Output the [X, Y] coordinate of the center of the cell containing the given text.  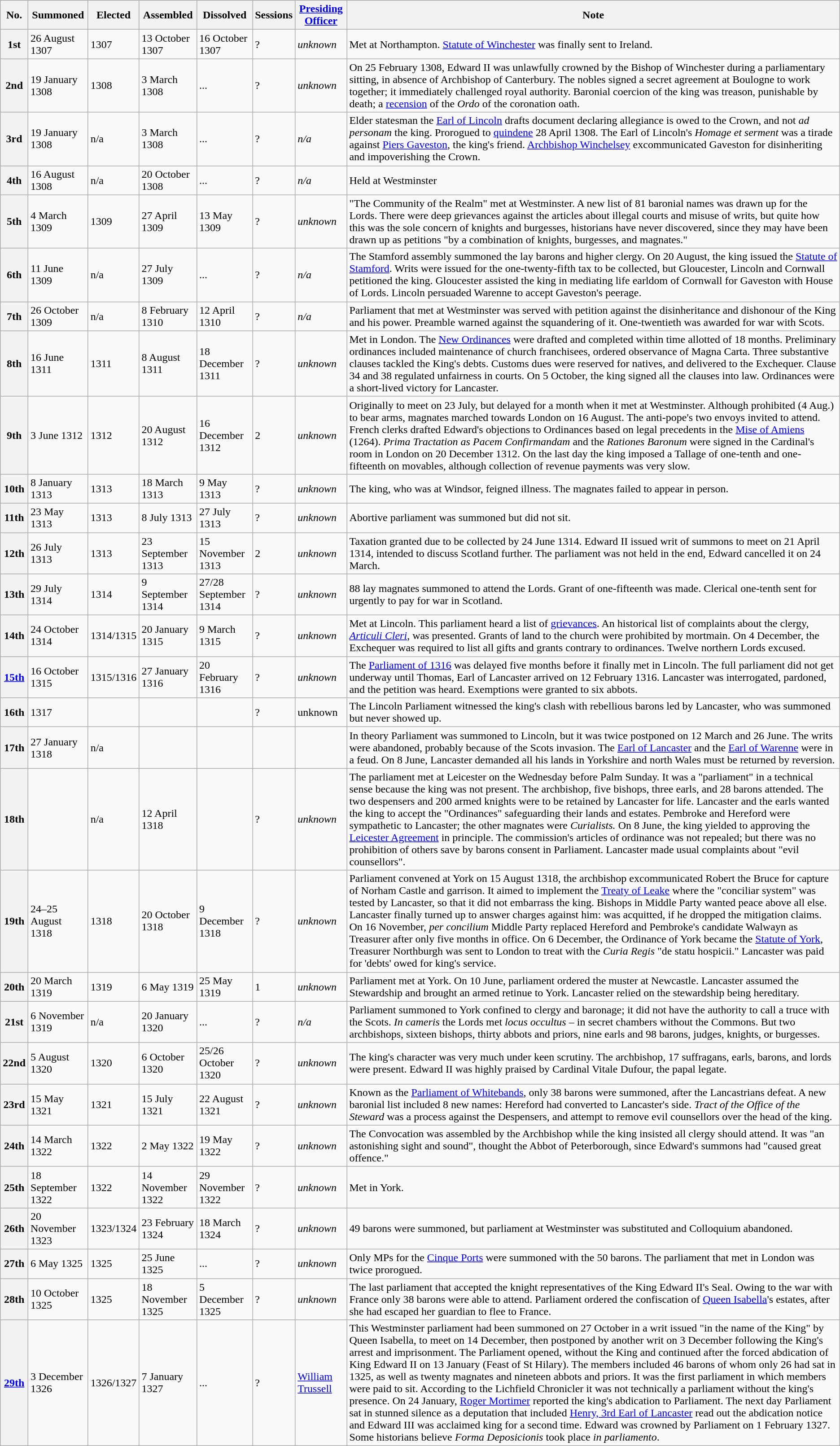
9th [14, 435]
20 March 1319 [58, 986]
The king, who was at Windsor, feigned illness. The magnates failed to appear in person. [593, 488]
9 December 1318 [225, 921]
20th [14, 986]
1320 [114, 1063]
12th [14, 553]
Abortive parliament was summoned but did not sit. [593, 518]
88 lay magnates summoned to attend the Lords. Grant of one-fifteenth was made. Clerical one-tenth sent for urgently to pay for war in Scotland. [593, 595]
27th [14, 1264]
20 October 1318 [168, 921]
22 August 1321 [225, 1104]
29 November 1322 [225, 1187]
27 July 1309 [168, 275]
12 April 1310 [225, 316]
Dissolved [225, 15]
27/28 September 1314 [225, 595]
27 January 1316 [168, 677]
Met at Northampton. Statute of Winchester was finally sent to Ireland. [593, 44]
25 June 1325 [168, 1264]
1st [14, 44]
10th [14, 488]
5 August 1320 [58, 1063]
Elected [114, 15]
20 February 1316 [225, 677]
18 November 1325 [168, 1299]
8 August 1311 [168, 364]
1307 [114, 44]
1315/1316 [114, 677]
29th [14, 1383]
14 November 1322 [168, 1187]
1308 [114, 85]
7th [14, 316]
22nd [14, 1063]
3rd [14, 139]
27 April 1309 [168, 222]
6th [14, 275]
16 December 1312 [225, 435]
17th [14, 748]
8th [14, 364]
15 May 1321 [58, 1104]
8 February 1310 [168, 316]
25th [14, 1187]
16 June 1311 [58, 364]
16 October 1307 [225, 44]
19th [14, 921]
26th [14, 1228]
Sessions [274, 15]
18 March 1324 [225, 1228]
1312 [114, 435]
24 October 1314 [58, 636]
16 October 1315 [58, 677]
15 July 1321 [168, 1104]
23 February 1324 [168, 1228]
8 July 1313 [168, 518]
27 July 1313 [225, 518]
1321 [114, 1104]
23 September 1313 [168, 553]
11 June 1309 [58, 275]
1326/1327 [114, 1383]
1317 [58, 713]
5 December 1325 [225, 1299]
6 November 1319 [58, 1022]
12 April 1318 [168, 819]
21st [14, 1022]
Only MPs for the Cinque Ports were summoned with the 50 barons. The parliament that met in London was twice prorogued. [593, 1264]
1309 [114, 222]
15 November 1313 [225, 553]
1319 [114, 986]
16 August 1308 [58, 180]
13th [14, 595]
19 May 1322 [225, 1146]
15th [14, 677]
13 October 1307 [168, 44]
1 [274, 986]
18 September 1322 [58, 1187]
27 January 1318 [58, 748]
23 May 1313 [58, 518]
6 October 1320 [168, 1063]
20 November 1323 [58, 1228]
9 March 1315 [225, 636]
4th [14, 180]
23rd [14, 1104]
18 December 1311 [225, 364]
26 July 1313 [58, 553]
18 March 1313 [168, 488]
11th [14, 518]
20 January 1320 [168, 1022]
20 October 1308 [168, 180]
29 July 1314 [58, 595]
Summoned [58, 15]
24th [14, 1146]
The Lincoln Parliament witnessed the king's clash with rebellious barons led by Lancaster, who was summoned but never showed up. [593, 713]
26 October 1309 [58, 316]
Presiding Officer [321, 15]
Held at Westminster [593, 180]
26 August 1307 [58, 44]
1311 [114, 364]
7 January 1327 [168, 1383]
1314/1315 [114, 636]
No. [14, 15]
14 March 1322 [58, 1146]
49 barons were summoned, but parliament at Westminster was substituted and Colloquium abandoned. [593, 1228]
1323/1324 [114, 1228]
2 May 1322 [168, 1146]
25 May 1319 [225, 986]
16th [14, 713]
Met in York. [593, 1187]
10 October 1325 [58, 1299]
13 May 1309 [225, 222]
3 June 1312 [58, 435]
5th [14, 222]
20 August 1312 [168, 435]
24–25 August 1318 [58, 921]
28th [14, 1299]
Note [593, 15]
9 May 1313 [225, 488]
6 May 1319 [168, 986]
18th [14, 819]
1318 [114, 921]
6 May 1325 [58, 1264]
14th [14, 636]
25/26 October 1320 [225, 1063]
1314 [114, 595]
William Trussell [321, 1383]
20 January 1315 [168, 636]
2nd [14, 85]
3 December 1326 [58, 1383]
Assembled [168, 15]
9 September 1314 [168, 595]
8 January 1313 [58, 488]
4 March 1309 [58, 222]
